Output the [X, Y] coordinate of the center of the cell containing the given text.  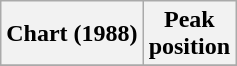
Chart (1988) [72, 34]
Peakposition [189, 34]
